Locate the cell with the specified text and output its [X, Y] center coordinate. 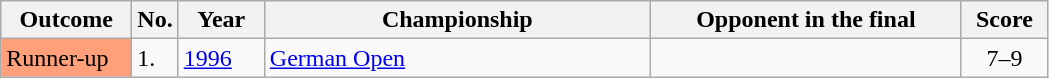
Year [221, 20]
Outcome [66, 20]
Opponent in the final [806, 20]
1. [155, 58]
Runner-up [66, 58]
German Open [457, 58]
Championship [457, 20]
Score [1004, 20]
No. [155, 20]
1996 [221, 58]
7–9 [1004, 58]
